Output the [X, Y] coordinate of the center of the cell containing the given text.  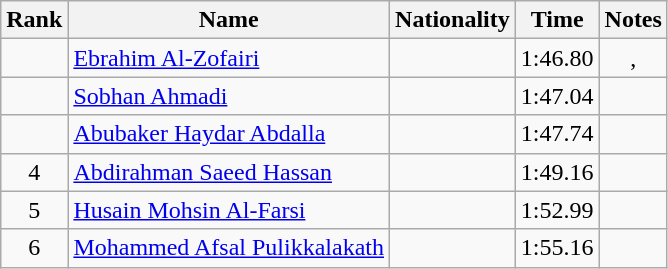
Nationality [453, 20]
5 [34, 210]
Ebrahim Al-Zofairi [229, 58]
Rank [34, 20]
Husain Mohsin Al-Farsi [229, 210]
Abubaker Haydar Abdalla [229, 134]
Name [229, 20]
Notes [633, 20]
Sobhan Ahmadi [229, 96]
Mohammed Afsal Pulikkalakath [229, 248]
1:55.16 [557, 248]
, [633, 58]
Abdirahman Saeed Hassan [229, 172]
6 [34, 248]
1:46.80 [557, 58]
1:52.99 [557, 210]
Time [557, 20]
4 [34, 172]
1:47.04 [557, 96]
1:47.74 [557, 134]
1:49.16 [557, 172]
